Determine the [x, y] coordinate at the center of the cell enclosing the given text.  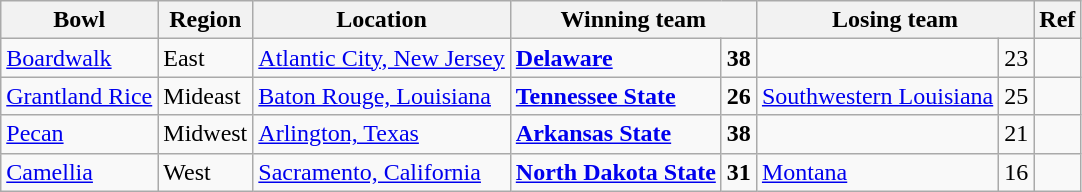
21 [1016, 134]
23 [1016, 58]
25 [1016, 96]
Camellia [80, 172]
Location [382, 20]
Baton Rouge, Louisiana [382, 96]
Winning team [633, 20]
31 [738, 172]
Ref [1058, 20]
Southwestern Louisiana [877, 96]
Arkansas State [616, 134]
Montana [877, 172]
26 [738, 96]
Sacramento, California [382, 172]
Bowl [80, 20]
West [206, 172]
Atlantic City, New Jersey [382, 58]
Mideast [206, 96]
East [206, 58]
Region [206, 20]
Midwest [206, 134]
North Dakota State [616, 172]
Pecan [80, 134]
Arlington, Texas [382, 134]
Delaware [616, 58]
Grantland Rice [80, 96]
Tennessee State [616, 96]
16 [1016, 172]
Losing team [894, 20]
Boardwalk [80, 58]
